Find where the given text appears and provide that cell's center as [X, Y] coordinate. 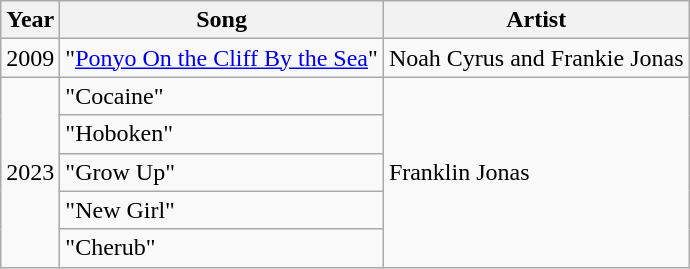
Noah Cyrus and Frankie Jonas [536, 58]
"Hoboken" [222, 134]
2023 [30, 172]
"Cocaine" [222, 96]
"Ponyo On the Cliff By the Sea" [222, 58]
"Grow Up" [222, 172]
2009 [30, 58]
"New Girl" [222, 210]
"Cherub" [222, 248]
Franklin Jonas [536, 172]
Year [30, 20]
Artist [536, 20]
Song [222, 20]
